Identify which cell holds the provided text, then report its [x, y] central coordinate. 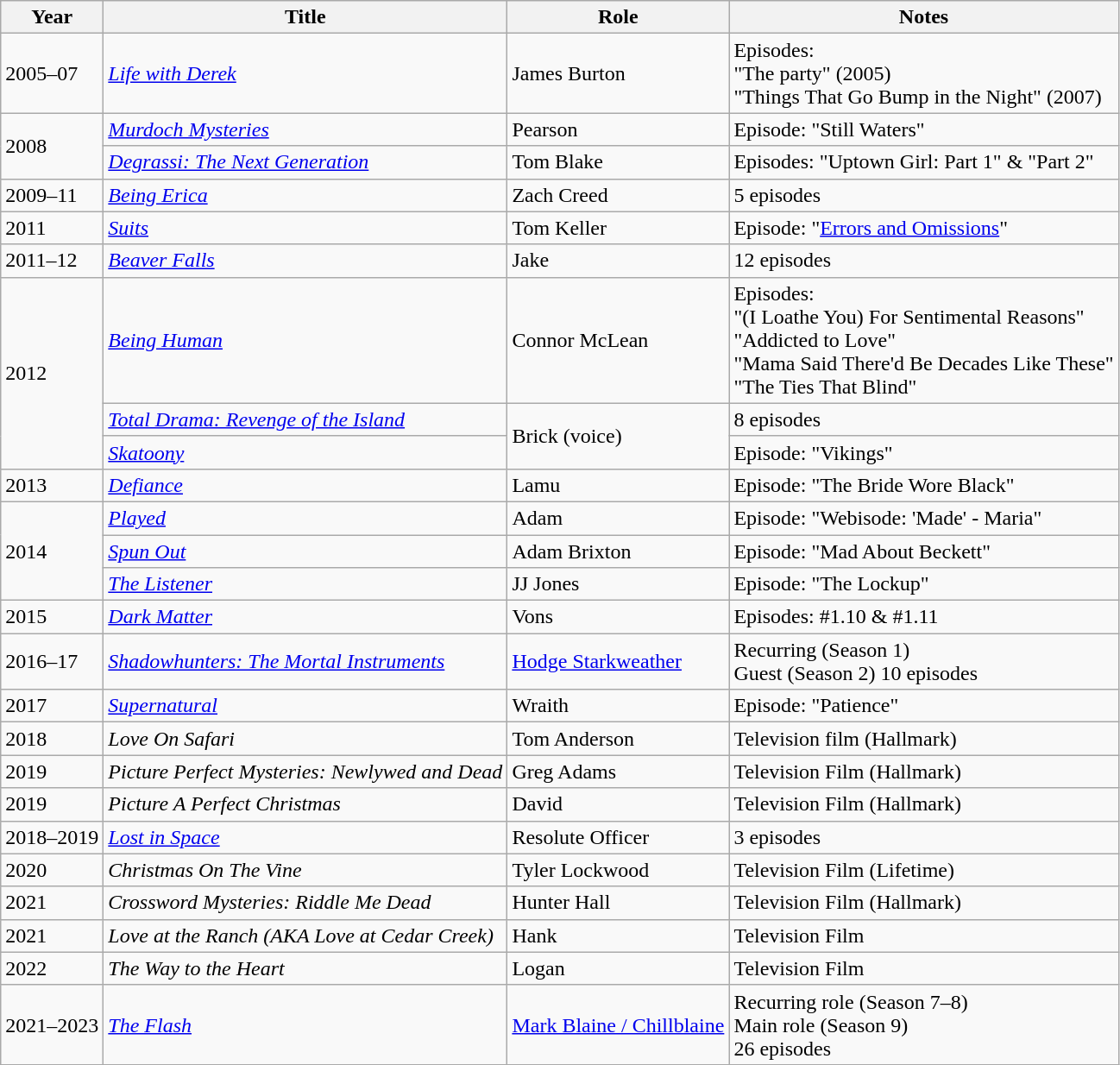
2021–2023 [52, 1024]
Vons [618, 617]
Life with Derek [305, 73]
2011 [52, 228]
3 episodes [923, 837]
Adam Brixton [618, 551]
Episode: "Mad About Beckett" [923, 551]
Love at the Ranch (AKA Love at Cedar Creek) [305, 936]
Notes [923, 17]
Resolute Officer [618, 837]
2016–17 [52, 661]
2009–11 [52, 195]
The Way to the Heart [305, 968]
Episode: "Errors and Omissions" [923, 228]
2014 [52, 551]
2013 [52, 485]
Hank [618, 936]
Episodes: #1.10 & #1.11 [923, 617]
Connor McLean [618, 340]
Episode: "Vikings" [923, 452]
Christmas On The Vine [305, 870]
Hunter Hall [618, 903]
Crossword Mysteries: Riddle Me Dead [305, 903]
12 episodes [923, 261]
Dark Matter [305, 617]
Shadowhunters: The Mortal Instruments [305, 661]
Television film (Hallmark) [923, 739]
Pearson [618, 129]
Episode: "Patience" [923, 706]
2018 [52, 739]
5 episodes [923, 195]
Episode: "The Lockup" [923, 584]
Picture Perfect Mysteries: Newlywed and Dead [305, 772]
Total Drama: Revenge of the Island [305, 419]
2018–2019 [52, 837]
Being Human [305, 340]
2017 [52, 706]
Supernatural [305, 706]
Recurring (Season 1)Guest (Season 2) 10 episodes [923, 661]
Role [618, 17]
Episode: "Webisode: 'Made' - Maria" [923, 518]
Tom Keller [618, 228]
Brick (voice) [618, 436]
Television Film (Lifetime) [923, 870]
Title [305, 17]
Year [52, 17]
Episode: "The Bride Wore Black" [923, 485]
Zach Creed [618, 195]
Degrassi: The Next Generation [305, 162]
Suits [305, 228]
Episodes: "Uptown Girl: Part 1" & "Part 2" [923, 162]
Defiance [305, 485]
Greg Adams [618, 772]
Picture A Perfect Christmas [305, 804]
Episode: "Still Waters" [923, 129]
Adam [618, 518]
2020 [52, 870]
Lost in Space [305, 837]
2012 [52, 373]
Beaver Falls [305, 261]
Hodge Starkweather [618, 661]
James Burton [618, 73]
Love On Safari [305, 739]
Skatoony [305, 452]
Episodes:"(I Loathe You) For Sentimental Reasons""Addicted to Love""Mama Said There'd Be Decades Like These""The Ties That Blind" [923, 340]
Murdoch Mysteries [305, 129]
The Listener [305, 584]
The Flash [305, 1024]
8 episodes [923, 419]
JJ Jones [618, 584]
Spun Out [305, 551]
2008 [52, 146]
2011–12 [52, 261]
Episodes:"The party" (2005)"Things That Go Bump in the Night" (2007) [923, 73]
Logan [618, 968]
Recurring role (Season 7–8)Main role (Season 9)26 episodes [923, 1024]
Jake [618, 261]
2015 [52, 617]
Lamu [618, 485]
David [618, 804]
2005–07 [52, 73]
Tom Anderson [618, 739]
Tom Blake [618, 162]
Being Erica [305, 195]
2022 [52, 968]
Played [305, 518]
Wraith [618, 706]
Tyler Lockwood [618, 870]
Mark Blaine / Chillblaine [618, 1024]
